Locate the cell with the specified text and output its (X, Y) center coordinate. 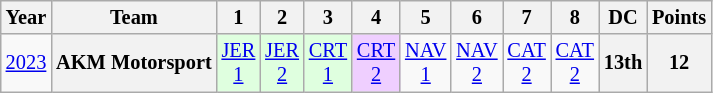
AKM Motorsport (134, 63)
NAV1 (426, 63)
5 (426, 17)
13th (623, 63)
CRT1 (328, 63)
Team (134, 17)
2023 (26, 63)
CRT2 (376, 63)
4 (376, 17)
DC (623, 17)
Year (26, 17)
NAV2 (476, 63)
2 (282, 17)
Points (679, 17)
8 (575, 17)
1 (239, 17)
7 (526, 17)
12 (679, 63)
6 (476, 17)
3 (328, 17)
JER1 (239, 63)
JER2 (282, 63)
